Detect which cell encompasses the target text, then output its [X, Y] center coordinate. 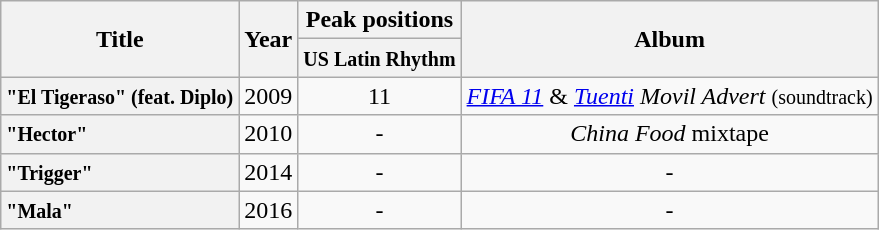
"Trigger" [120, 172]
2014 [268, 172]
FIFA 11 & Tuenti Movil Advert (soundtrack) [670, 96]
"Hector" [120, 134]
Album [670, 39]
"El Tigeraso" (feat. Diplo) [120, 96]
Year [268, 39]
"Mala" [120, 210]
2010 [268, 134]
11 [380, 96]
Title [120, 39]
China Food mixtape [670, 134]
Peak positions [380, 20]
2009 [268, 96]
2016 [268, 210]
US Latin Rhythm [380, 58]
